Identify which cell holds the provided text, then report its (x, y) central coordinate. 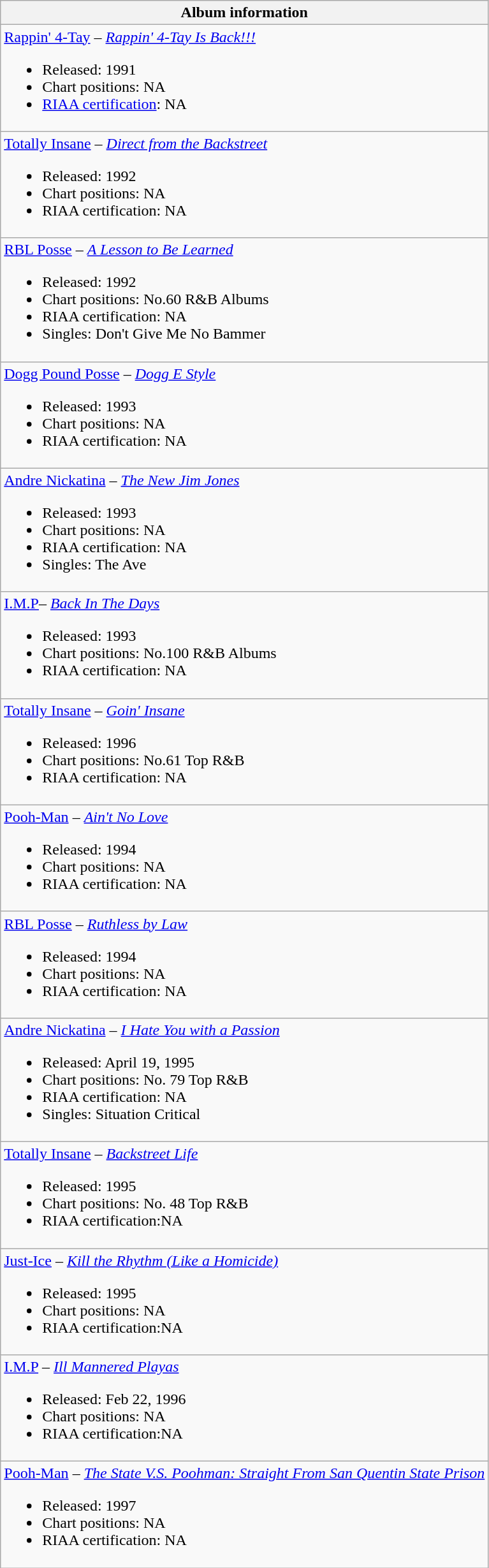
Pooh-Man – The State V.S. Poohman: Straight From San Quentin State PrisonReleased: 1997Chart positions: NARIAA certification: NA (245, 1515)
RBL Posse – Ruthless by LawReleased: 1994Chart positions: NARIAA certification: NA (245, 964)
Rappin' 4-Tay – Rappin' 4-Tay Is Back!!!Released: 1991Chart positions: NARIAA certification: NA (245, 78)
Totally Insane – Direct from the BackstreetReleased: 1992Chart positions: NARIAA certification: NA (245, 185)
RBL Posse – A Lesson to Be LearnedReleased: 1992Chart positions: No.60 R&B AlbumsRIAA certification: NASingles: Don't Give Me No Bammer (245, 300)
Totally Insane – Backstreet LifeReleased: 1995Chart positions: No. 48 Top R&BRIAA certification:NA (245, 1195)
Andre Nickatina – The New Jim JonesReleased: 1993Chart positions: NARIAA certification: NASingles: The Ave (245, 530)
Album information (245, 13)
I.M.P– Back In The DaysReleased: 1993Chart positions: No.100 R&B AlbumsRIAA certification: NA (245, 645)
Totally Insane – Goin' InsaneReleased: 1996Chart positions: No.61 Top R&BRIAA certification: NA (245, 751)
Dogg Pound Posse – Dogg E StyleReleased: 1993Chart positions: NARIAA certification: NA (245, 414)
Pooh-Man – Ain't No LoveReleased: 1994Chart positions: NARIAA certification: NA (245, 858)
I.M.P – Ill Mannered PlayasReleased: Feb 22, 1996Chart positions: NARIAA certification:NA (245, 1408)
Andre Nickatina – I Hate You with a PassionReleased: April 19, 1995Chart positions: No. 79 Top R&BRIAA certification: NASingles: Situation Critical (245, 1080)
Just-Ice – Kill the Rhythm (Like a Homicide) Released: 1995Chart positions: NARIAA certification:NA (245, 1302)
